Identify which cell holds the provided text, then report its (X, Y) central coordinate. 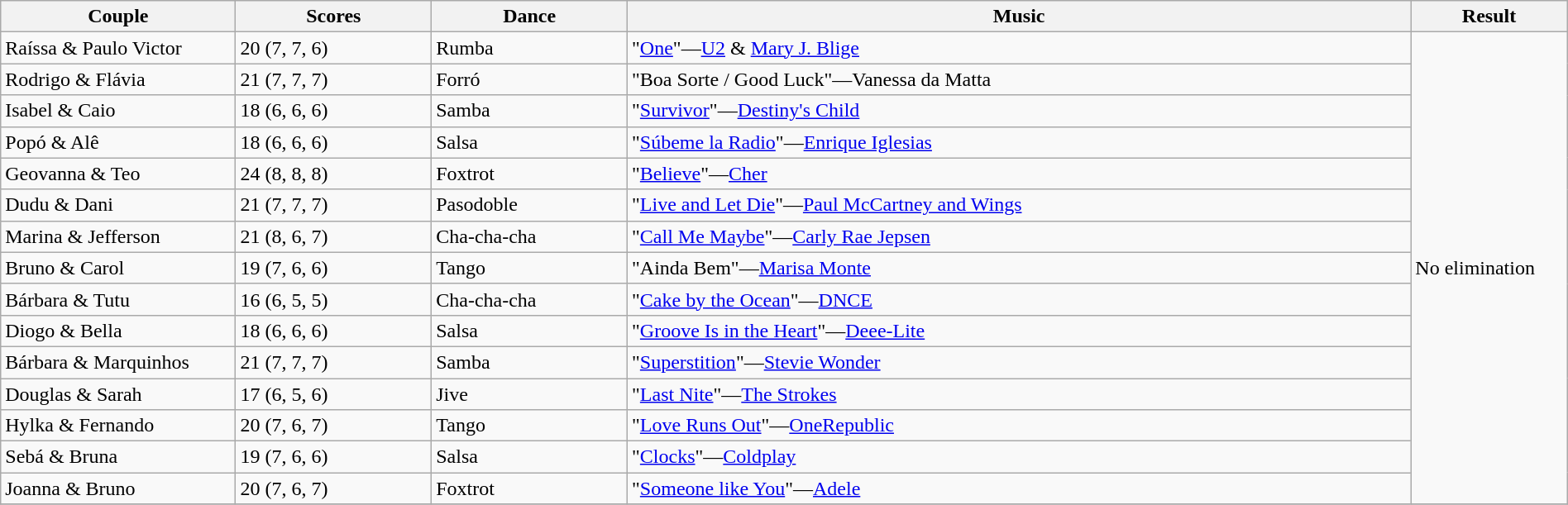
17 (6, 5, 6) (334, 394)
"Clocks"—Coldplay (1019, 457)
"Superstition"—Stevie Wonder (1019, 362)
No elimination (1489, 268)
Music (1019, 17)
Dudu & Dani (118, 205)
"Someone like You"—Adele (1019, 488)
"Groove Is in the Heart"—Deee-Lite (1019, 331)
21 (8, 6, 7) (334, 236)
Sebá & Bruna (118, 457)
"Boa Sorte / Good Luck"—Vanessa da Matta (1019, 79)
24 (8, 8, 8) (334, 174)
"Cake by the Ocean"—DNCE (1019, 299)
Diogo & Bella (118, 331)
Dance (529, 17)
Result (1489, 17)
Bárbara & Tutu (118, 299)
"Love Runs Out"—OneRepublic (1019, 426)
Jive (529, 394)
Bárbara & Marquinhos (118, 362)
Marina & Jefferson (118, 236)
Isabel & Caio (118, 111)
"Believe"—Cher (1019, 174)
Forró (529, 79)
Hylka & Fernando (118, 426)
Joanna & Bruno (118, 488)
Raíssa & Paulo Victor (118, 48)
"Survivor"—Destiny's Child (1019, 111)
Rodrigo & Flávia (118, 79)
"Súbeme la Radio"—Enrique Iglesias (1019, 142)
"Ainda Bem"—Marisa Monte (1019, 268)
20 (7, 7, 6) (334, 48)
Douglas & Sarah (118, 394)
"Live and Let Die"—Paul McCartney and Wings (1019, 205)
"Call Me Maybe"—Carly Rae Jepsen (1019, 236)
Couple (118, 17)
Bruno & Carol (118, 268)
Scores (334, 17)
Rumba (529, 48)
"One"—U2 & Mary J. Blige (1019, 48)
Pasodoble (529, 205)
Popó & Alê (118, 142)
"Last Nite"—The Strokes (1019, 394)
16 (6, 5, 5) (334, 299)
Geovanna & Teo (118, 174)
